Pinpoint the cell where the given text exists, returning its (X, Y) midpoint coordinate. 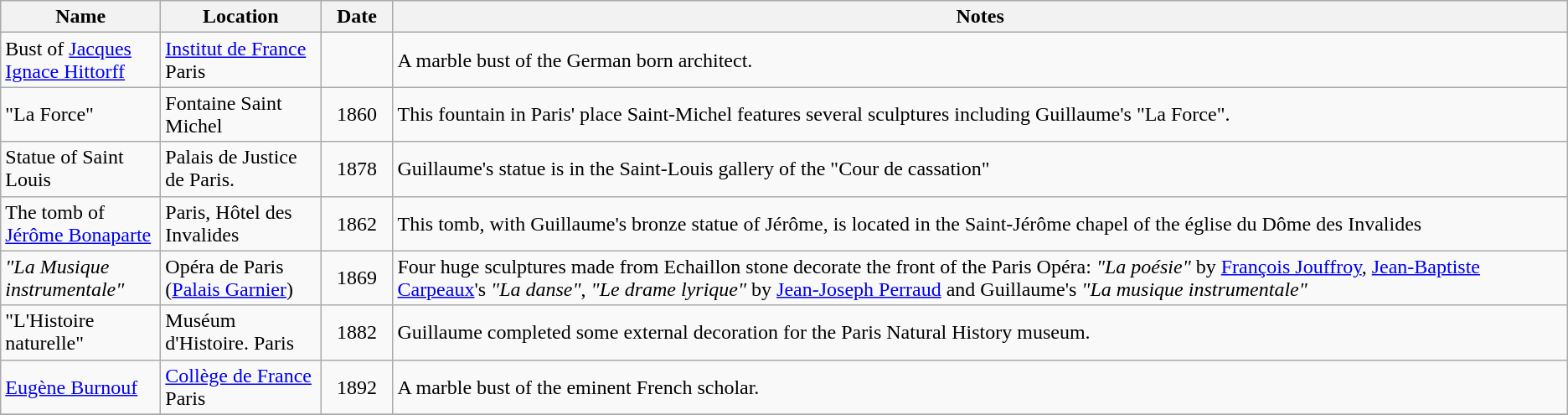
Institut de France Paris (241, 60)
Collège de France Paris (241, 387)
Fontaine Saint Michel (241, 114)
1869 (357, 278)
"La Musique instrumentale" (80, 278)
"L'Histoire naturelle" (80, 332)
Date (357, 17)
Name (80, 17)
Opéra de Paris (Palais Garnier) (241, 278)
This tomb, with Guillaume's bronze statue of Jérôme, is located in the Saint-Jérôme chapel of the église du Dôme des Invalides (980, 223)
A marble bust of the eminent French scholar. (980, 387)
The tomb of Jérôme Bonaparte (80, 223)
A marble bust of the German born architect. (980, 60)
1882 (357, 332)
1892 (357, 387)
Bust of Jacques Ignace Hittorff (80, 60)
This fountain in Paris' place Saint-Michel features several sculptures including Guillaume's "La Force". (980, 114)
1878 (357, 169)
Guillaume completed some external decoration for the Paris Natural History museum. (980, 332)
1862 (357, 223)
"La Force" (80, 114)
Notes (980, 17)
Palais de Justice de Paris. (241, 169)
Location (241, 17)
Guillaume's statue is in the Saint-Louis gallery of the "Cour de cassation" (980, 169)
Statue of Saint Louis (80, 169)
Muséum d'Histoire. Paris (241, 332)
Eugène Burnouf (80, 387)
1860 (357, 114)
Paris, Hôtel des Invalides (241, 223)
